Return the (x, y) coordinate for the center point of the cell that contains the specified text.  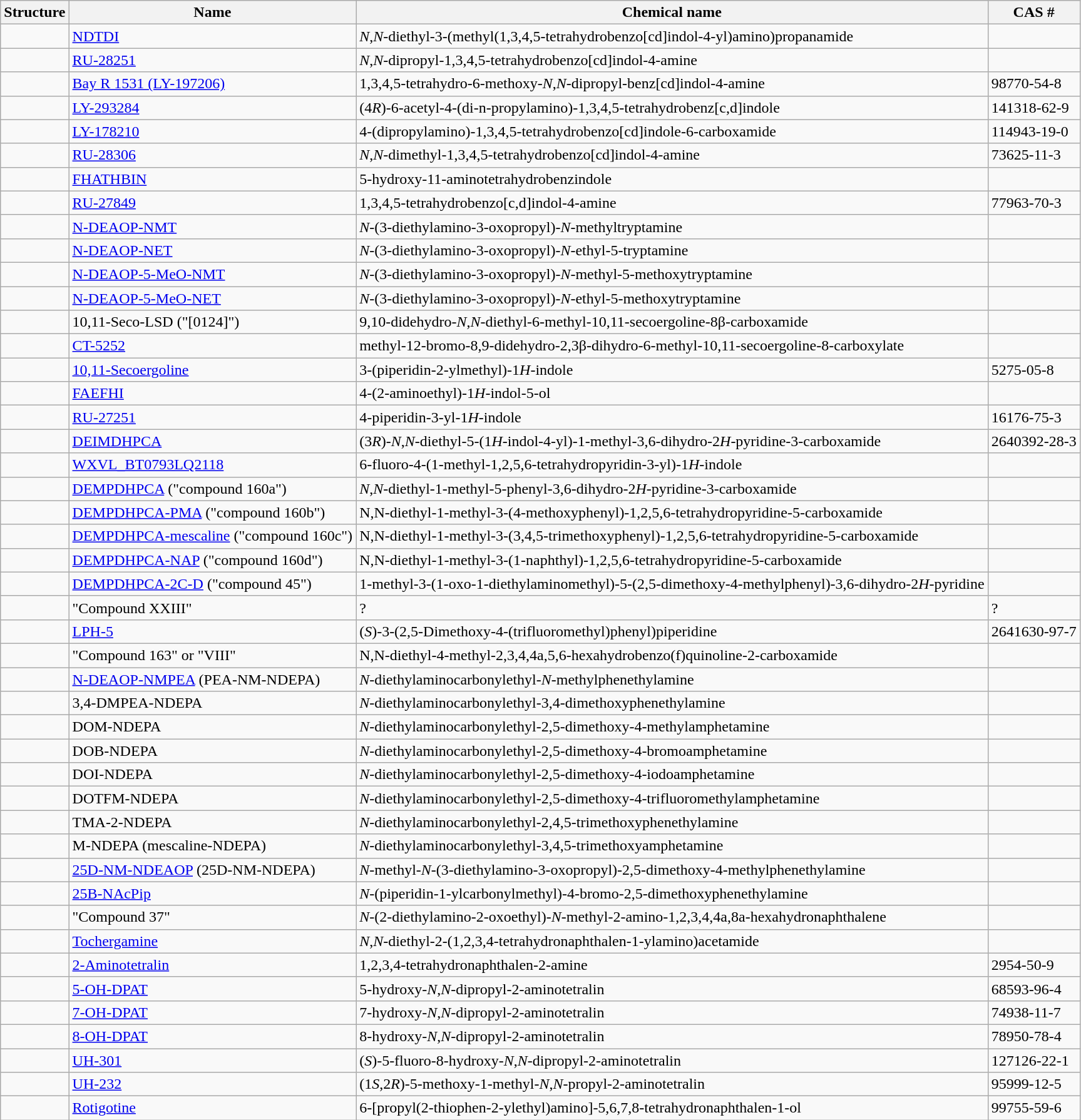
78950-78-4 (1034, 1036)
LY-293284 (213, 108)
LY-178210 (213, 131)
3,4-DMPEA-NDEPA (213, 703)
RU-28251 (213, 60)
2-Aminotetralin (213, 965)
"Compound 163" or "VIII" (213, 655)
CT-5252 (213, 346)
99755-59-6 (1034, 1108)
1,3,4,5-tetrahydro-6-methoxy-N,N-dipropyl-benz[cd]indol-4-amine (672, 84)
N-diethylaminocarbonylethyl-2,5-dimethoxy-4-methylamphetamine (672, 727)
3-(piperidin-2-ylmethyl)-1H-indole (672, 370)
FAEFHI (213, 394)
N-DEAOP-5-MeO-NMT (213, 274)
N-(piperidin-1-ylcarbonylmethyl)-4-bromo-2,5-dimethoxyphenethylamine (672, 893)
DEMPDHPCA ("compound 160a") (213, 489)
2640392-28-3 (1034, 441)
74938-11-7 (1034, 1012)
(4R)-6-acetyl-4-(di-n-propylamino)-1,3,4,5-tetrahydrobenz[c,d]indole (672, 108)
4-(dipropylamino)-1,3,4,5-tetrahydrobenzo[cd]indole-6-carboxamide (672, 131)
DEMPDHPCA-PMA ("compound 160b") (213, 512)
25D-NM-NDEAOP (25D-NM-NDEPA) (213, 870)
UH-301 (213, 1061)
DEIMDHPCA (213, 441)
N-DEAOP-5-MeO-NET (213, 298)
Tochergamine (213, 941)
1-methyl-3-(1-oxo-1-diethylaminomethyl)-5-(2,5-dimethoxy-4-methylphenyl)-3,6-dihydro-2H-pyridine (672, 584)
68593-96-4 (1034, 989)
N-diethylaminocarbonylethyl-3,4-dimethoxyphenethylamine (672, 703)
2954-50-9 (1034, 965)
77963-70-3 (1034, 203)
N-(3-diethylamino-3-oxopropyl)-N-methyltryptamine (672, 227)
DEMPDHPCA-2C-D ("compound 45") (213, 584)
N,N-diethyl-4-methyl-2,3,4,4a,5,6-hexahydrobenzo(f)quinoline-2-carboxamide (672, 655)
DEMPDHPCA-NAP ("compound 160d") (213, 560)
6-[propyl(2-thiophen-2-ylethyl)amino]-5,6,7,8-tetrahydronaphthalen-1-ol (672, 1108)
RU-27849 (213, 203)
7-OH-DPAT (213, 1012)
10,11-Seco-LSD ("[0124]") (213, 322)
1,2,3,4-tetrahydronaphthalen-2-amine (672, 965)
7-hydroxy-N,N-dipropyl-2-aminotetralin (672, 1012)
9,10-didehydro-N,N-diethyl-6-methyl-10,11-secoergoline-8β-carboxamide (672, 322)
73625-11-3 (1034, 155)
DOTFM-NDEPA (213, 798)
4-(2-aminoethyl)-1H-indol-5-ol (672, 394)
N-(3-diethylamino-3-oxopropyl)-N-methyl-5-methoxytryptamine (672, 274)
N-(3-diethylamino-3-oxopropyl)-N-ethyl-5-methoxytryptamine (672, 298)
114943-19-0 (1034, 131)
98770-54-8 (1034, 84)
8-hydroxy-N,N-dipropyl-2-aminotetralin (672, 1036)
N-diethylaminocarbonylethyl-2,5-dimethoxy-4-bromoamphetamine (672, 751)
2641630-97-7 (1034, 631)
25B-NAcPip (213, 893)
DEMPDHPCA-mescaline ("compound 160c") (213, 536)
N-diethylaminocarbonylethyl-2,4,5-trimethoxyphenethylamine (672, 822)
N,N-diethyl-1-methyl-5-phenyl-3,6-dihydro-2H-pyridine-3-carboxamide (672, 489)
"Compound XXIII" (213, 608)
(1S,2R)-5-methoxy-1-methyl-N,N-propyl-2-aminotetralin (672, 1084)
(S)-3-(2,5-Dimethoxy-4-(trifluoromethyl)phenyl)piperidine (672, 631)
N,N-diethyl-1-methyl-3-(1-naphthyl)-1,2,5,6-tetrahydropyridine-5-carboxamide (672, 560)
CAS # (1034, 13)
N-DEAOP-NMT (213, 227)
RU-27251 (213, 417)
N,N-diethyl-3-(methyl(1,3,4,5-tetrahydrobenzo[cd]indol-4-yl)amino)propanamide (672, 36)
4-piperidin-3-yl-1H-indole (672, 417)
N-methyl-N-(3-diethylamino-3-oxopropyl)-2,5-dimethoxy-4-methylphenethylamine (672, 870)
Structure (35, 13)
(S)-5-fluoro-8-hydroxy-N,N-dipropyl-2-aminotetralin (672, 1061)
UH-232 (213, 1084)
16176-75-3 (1034, 417)
"Compound 37" (213, 917)
Name (213, 13)
LPH-5 (213, 631)
5-hydroxy-11-aminotetrahydrobenzindole (672, 179)
N-(2-diethylamino-2-oxoethyl)-N-methyl-2-amino-1,2,3,4,4a,8a-hexahydronaphthalene (672, 917)
(3R)-N,N-diethyl-5-(1H-indol-4-yl)-1-methyl-3,6-dihydro-2H-pyridine-3-carboxamide (672, 441)
N-diethylaminocarbonylethyl-2,5-dimethoxy-4-trifluoromethylamphetamine (672, 798)
5-OH-DPAT (213, 989)
N-diethylaminocarbonylethyl-3,4,5-trimethoxyamphetamine (672, 846)
N-diethylaminocarbonylethyl-2,5-dimethoxy-4-iodoamphetamine (672, 775)
N,N-dimethyl-1,3,4,5-tetrahydrobenzo[cd]indol-4-amine (672, 155)
141318-62-9 (1034, 108)
N-(3-diethylamino-3-oxopropyl)-N-ethyl-5-tryptamine (672, 250)
127126-22-1 (1034, 1061)
RU-28306 (213, 155)
DOI-NDEPA (213, 775)
Chemical name (672, 13)
10,11-Secoergoline (213, 370)
DOB-NDEPA (213, 751)
WXVL_BT0793LQ2118 (213, 465)
5-hydroxy-N,N-dipropyl-2-aminotetralin (672, 989)
NDTDI (213, 36)
Bay R 1531 (LY-197206) (213, 84)
N-DEAOP-NMPEA (PEA-NM-NDEPA) (213, 679)
N-DEAOP-NET (213, 250)
1,3,4,5-tetrahydrobenzo[c,d]indol-4-amine (672, 203)
FHATHBIN (213, 179)
methyl-12-bromo-8,9-didehydro-2,3β-dihydro-6-methyl-10,11-secoergoline-8-carboxylate (672, 346)
8-OH-DPAT (213, 1036)
N,N-diethyl-1-methyl-3-(3,4,5-trimethoxyphenyl)-1,2,5,6-tetrahydropyridine-5-carboxamide (672, 536)
N,N-dipropyl-1,3,4,5-tetrahydrobenzo[cd]indol-4-amine (672, 60)
Rotigotine (213, 1108)
95999-12-5 (1034, 1084)
DOM-NDEPA (213, 727)
M-NDEPA (mescaline-NDEPA) (213, 846)
6-fluoro-4-(1-methyl-1,2,5,6-tetrahydropyridin-3-yl)-1H-indole (672, 465)
TMA-2-NDEPA (213, 822)
N,N-diethyl-1-methyl-3-(4-methoxyphenyl)-1,2,5,6-tetrahydropyridine-5-carboxamide (672, 512)
N-diethylaminocarbonylethyl-N-methylphenethylamine (672, 679)
N,N-diethyl-2-(1,2,3,4-tetrahydronaphthalen-1-ylamino)acetamide (672, 941)
5275-05-8 (1034, 370)
